Search for the cell housing the specified text and yield its [X, Y] center coordinate. 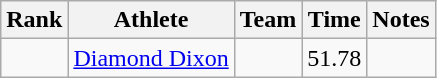
Notes [401, 20]
Athlete [151, 20]
Team [268, 20]
Diamond Dixon [151, 58]
Rank [34, 20]
Time [334, 20]
51.78 [334, 58]
